Find where the given text appears and provide that cell's center as [x, y] coordinate. 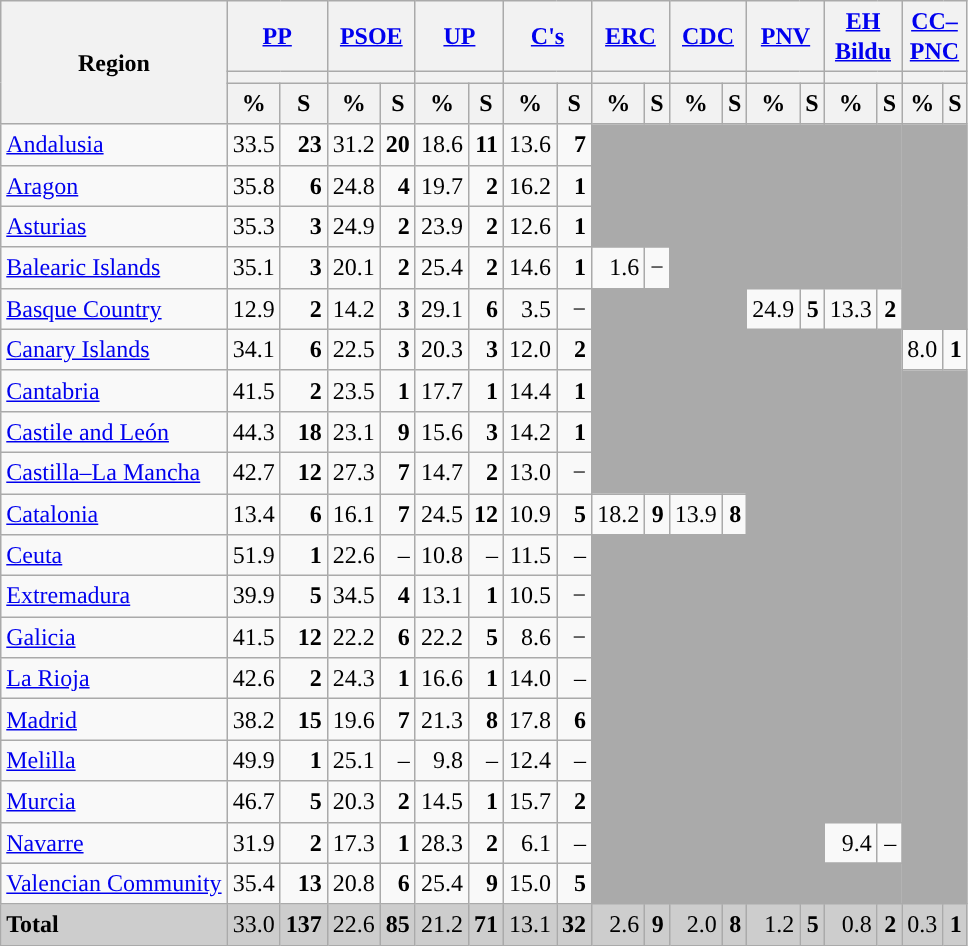
Castilla–La Mancha [114, 472]
6.1 [530, 842]
31.2 [354, 144]
Region [114, 62]
17.3 [354, 842]
39.9 [254, 596]
25.1 [354, 760]
42.6 [254, 678]
15.0 [530, 884]
23 [304, 144]
Total [114, 924]
33.0 [254, 924]
13.6 [530, 144]
17.8 [530, 720]
49.9 [254, 760]
13.0 [530, 472]
2.6 [618, 924]
137 [304, 924]
13.3 [850, 308]
Balearic Islands [114, 268]
38.2 [254, 720]
18.2 [618, 514]
24.3 [354, 678]
18.6 [442, 144]
23.9 [442, 226]
2.0 [696, 924]
14.4 [530, 390]
C's [547, 36]
44.3 [254, 432]
Aragon [114, 186]
12.4 [530, 760]
Navarre [114, 842]
11.5 [530, 556]
Galicia [114, 638]
10.8 [442, 556]
Murcia [114, 802]
Castile and León [114, 432]
22.5 [354, 350]
33.5 [254, 144]
0.3 [922, 924]
19.6 [354, 720]
Catalonia [114, 514]
35.8 [254, 186]
20.1 [354, 268]
20.8 [354, 884]
Basque Country [114, 308]
9.4 [850, 842]
CC–PNC [934, 36]
20 [398, 144]
14.5 [442, 802]
16.2 [530, 186]
15.7 [530, 802]
Cantabria [114, 390]
35.4 [254, 884]
32 [574, 924]
34.1 [254, 350]
8.0 [922, 350]
46.7 [254, 802]
0.8 [850, 924]
CDC [708, 36]
31.9 [254, 842]
16.1 [354, 514]
28.3 [442, 842]
12.6 [530, 226]
23.1 [354, 432]
12.9 [254, 308]
Melilla [114, 760]
9.8 [442, 760]
71 [486, 924]
Valencian Community [114, 884]
14.0 [530, 678]
15.6 [442, 432]
24.5 [442, 514]
16.6 [442, 678]
35.1 [254, 268]
13 [304, 884]
3.5 [530, 308]
EH Bildu [862, 36]
29.1 [442, 308]
Asturias [114, 226]
Andalusia [114, 144]
17.7 [442, 390]
13.9 [696, 514]
PSOE [371, 36]
23.5 [354, 390]
10.5 [530, 596]
Madrid [114, 720]
ERC [631, 36]
34.5 [354, 596]
10.9 [530, 514]
14.6 [530, 268]
11 [486, 144]
85 [398, 924]
Extremadura [114, 596]
Canary Islands [114, 350]
21.3 [442, 720]
Ceuta [114, 556]
13.4 [254, 514]
12.0 [530, 350]
La Rioja [114, 678]
PNV [786, 36]
PP [277, 36]
27.3 [354, 472]
19.7 [442, 186]
15 [304, 720]
1.6 [618, 268]
1.2 [774, 924]
42.7 [254, 472]
18 [304, 432]
UP [459, 36]
35.3 [254, 226]
21.2 [442, 924]
24.8 [354, 186]
51.9 [254, 556]
14.7 [442, 472]
8.6 [530, 638]
